Provide the (x, y) coordinate of the cell's center where the given text is located.  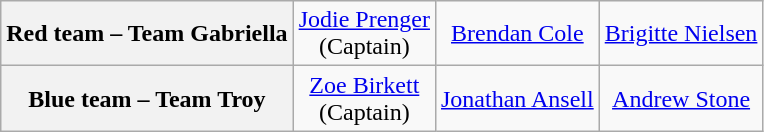
Andrew Stone (681, 98)
Jonathan Ansell (517, 98)
Blue team – Team Troy (147, 98)
Jodie Prenger(Captain) (364, 34)
Brigitte Nielsen (681, 34)
Zoe Birkett(Captain) (364, 98)
Brendan Cole (517, 34)
Red team – Team Gabriella (147, 34)
